Detect which cell encompasses the target text, then output its [X, Y] center coordinate. 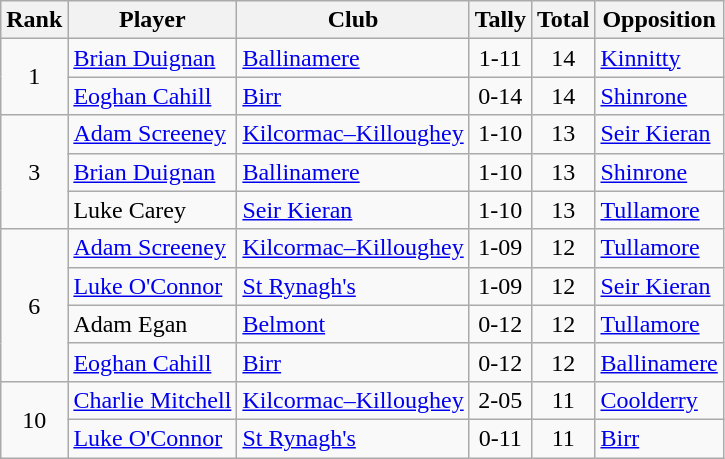
0-11 [500, 438]
0-14 [500, 96]
3 [34, 172]
Kinnitty [659, 58]
6 [34, 305]
Player [152, 20]
2-05 [500, 400]
Total [563, 20]
Luke Carey [152, 210]
Tally [500, 20]
Charlie Mitchell [152, 400]
Opposition [659, 20]
10 [34, 419]
1 [34, 77]
Coolderry [659, 400]
Rank [34, 20]
Belmont [353, 324]
1-11 [500, 58]
Club [353, 20]
Adam Egan [152, 324]
